Locate the cell with the specified text and output its (X, Y) center coordinate. 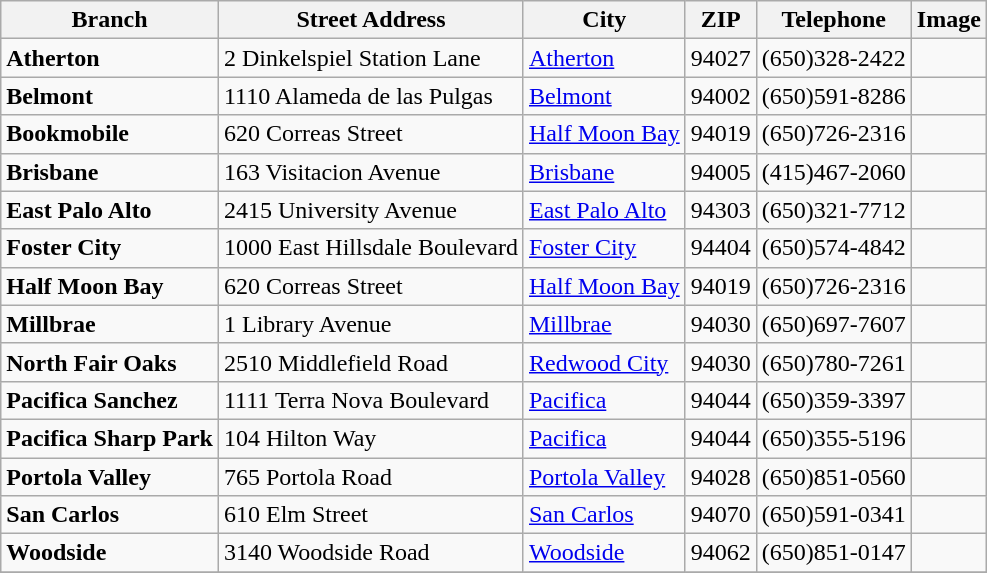
Pacifica Sanchez (110, 400)
1000 East Hillsdale Boulevard (370, 248)
94303 (720, 210)
(650)780‑7261 (834, 362)
Street Address (370, 20)
(415)467‑2060 (834, 172)
94062 (720, 553)
Telephone (834, 20)
3140 Woodside Road (370, 553)
94027 (720, 58)
765 Portola Road (370, 477)
610 Elm Street (370, 515)
Redwood City (604, 362)
1 Library Avenue (370, 324)
(650)321‑7712 (834, 210)
Pacifica Sharp Park (110, 438)
163 Visitacion Avenue (370, 172)
94005 (720, 172)
(650)359-3397 (834, 400)
Image (948, 20)
(650)328‑2422 (834, 58)
(650)355‑5196 (834, 438)
ZIP (720, 20)
(650)851‑0560 (834, 477)
2 Dinkelspiel Station Lane (370, 58)
City (604, 20)
2415 University Avenue (370, 210)
94070 (720, 515)
94002 (720, 96)
North Fair Oaks (110, 362)
Branch (110, 20)
(650)591‑0341 (834, 515)
1111 Terra Nova Boulevard (370, 400)
Bookmobile (110, 134)
94404 (720, 248)
94028 (720, 477)
(650)697‑7607 (834, 324)
104 Hilton Way (370, 438)
(650)591‑8286 (834, 96)
(650)851‑0147 (834, 553)
2510 Middlefield Road (370, 362)
(650)574‑4842 (834, 248)
1110 Alameda de las Pulgas (370, 96)
